Search for the cell housing the specified text and yield its [X, Y] center coordinate. 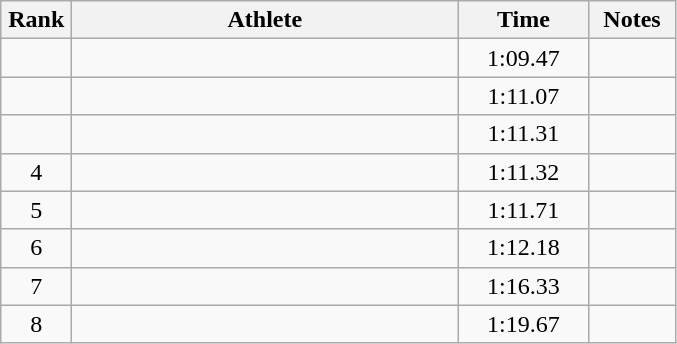
1:11.71 [524, 210]
1:12.18 [524, 248]
Athlete [265, 20]
1:09.47 [524, 58]
1:11.31 [524, 134]
6 [36, 248]
1:16.33 [524, 286]
1:19.67 [524, 324]
1:11.32 [524, 172]
Time [524, 20]
1:11.07 [524, 96]
7 [36, 286]
Rank [36, 20]
5 [36, 210]
4 [36, 172]
Notes [632, 20]
8 [36, 324]
